Output the (X, Y) coordinate of the center of the cell containing the given text.  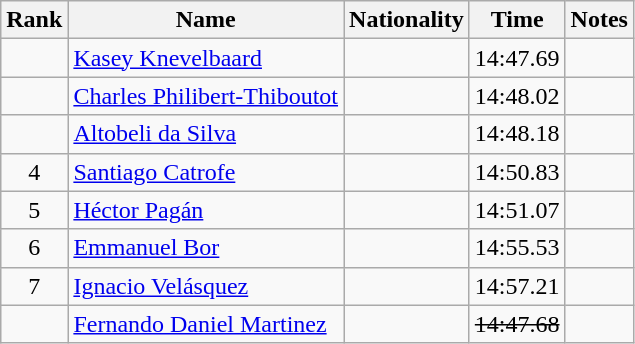
14:48.02 (517, 96)
Kasey Knevelbaard (206, 58)
Fernando Daniel Martinez (206, 324)
Emmanuel Bor (206, 248)
Altobeli da Silva (206, 134)
14:47.69 (517, 58)
14:55.53 (517, 248)
Héctor Pagán (206, 210)
4 (34, 172)
Name (206, 20)
Ignacio Velásquez (206, 286)
14:50.83 (517, 172)
Notes (599, 20)
5 (34, 210)
14:51.07 (517, 210)
7 (34, 286)
Charles Philibert-Thiboutot (206, 96)
Nationality (407, 20)
14:48.18 (517, 134)
Time (517, 20)
14:57.21 (517, 286)
14:47.68 (517, 324)
Santiago Catrofe (206, 172)
6 (34, 248)
Rank (34, 20)
